Provide the [X, Y] coordinate of the cell's center where the given text is located.  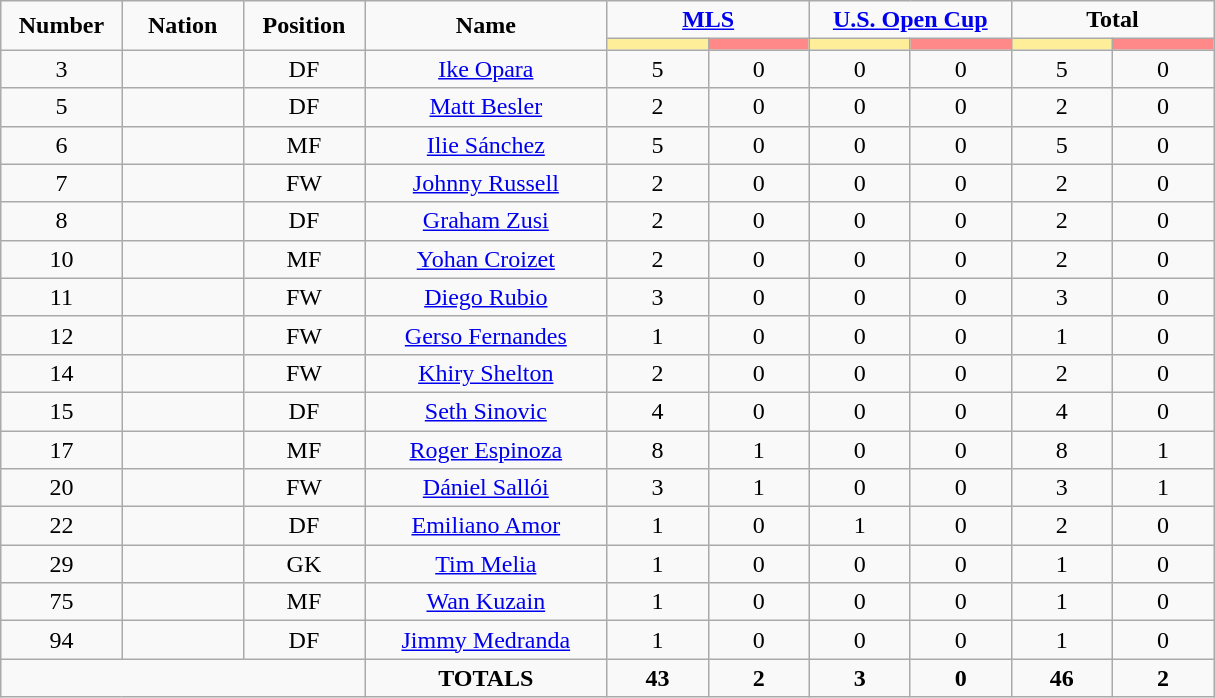
Roger Espinoza [486, 449]
Graham Zusi [486, 221]
Nation [182, 26]
Gerso Fernandes [486, 335]
U.S. Open Cup [910, 20]
29 [62, 564]
94 [62, 640]
Total [1112, 20]
20 [62, 488]
Emiliano Amor [486, 526]
43 [658, 678]
Khiry Shelton [486, 373]
17 [62, 449]
TOTALS [486, 678]
Johnny Russell [486, 183]
Jimmy Medranda [486, 640]
Seth Sinovic [486, 411]
Ike Opara [486, 69]
46 [1062, 678]
Yohan Croizet [486, 259]
Wan Kuzain [486, 602]
6 [62, 145]
7 [62, 183]
12 [62, 335]
10 [62, 259]
14 [62, 373]
Matt Besler [486, 107]
Name [486, 26]
Diego Rubio [486, 297]
Number [62, 26]
22 [62, 526]
75 [62, 602]
GK [304, 564]
Position [304, 26]
11 [62, 297]
Tim Melia [486, 564]
MLS [708, 20]
Ilie Sánchez [486, 145]
15 [62, 411]
Dániel Sallói [486, 488]
